Extract the (X, Y) coordinate from the center of the cell holding the provided text.  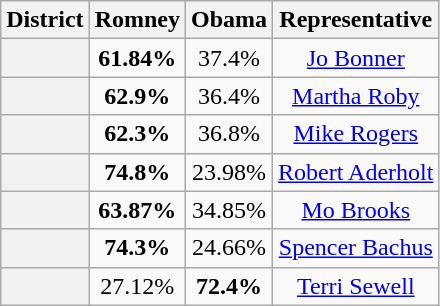
Jo Bonner (356, 58)
Terri Sewell (356, 286)
74.8% (137, 172)
36.8% (230, 134)
District (45, 20)
Robert Aderholt (356, 172)
Mike Rogers (356, 134)
Obama (230, 20)
62.3% (137, 134)
36.4% (230, 96)
24.66% (230, 248)
23.98% (230, 172)
62.9% (137, 96)
Martha Roby (356, 96)
Romney (137, 20)
Spencer Bachus (356, 248)
27.12% (137, 286)
72.4% (230, 286)
Mo Brooks (356, 210)
74.3% (137, 248)
Representative (356, 20)
37.4% (230, 58)
34.85% (230, 210)
61.84% (137, 58)
63.87% (137, 210)
